Provide the (x, y) coordinate of the cell's center where the given text is located.  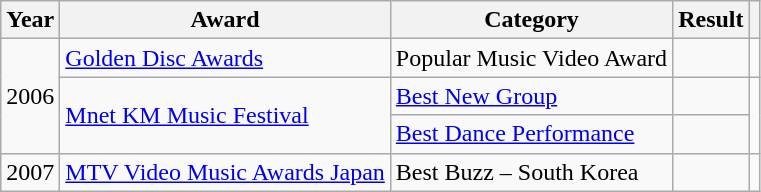
Mnet KM Music Festival (226, 115)
Award (226, 20)
Best Dance Performance (531, 134)
MTV Video Music Awards Japan (226, 172)
Category (531, 20)
Best New Group (531, 96)
Best Buzz – South Korea (531, 172)
Golden Disc Awards (226, 58)
Result (711, 20)
Year (30, 20)
2006 (30, 96)
2007 (30, 172)
Popular Music Video Award (531, 58)
